Detect which cell encompasses the target text, then output its [x, y] center coordinate. 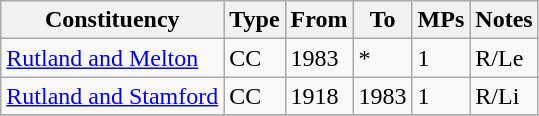
R/Le [504, 58]
Constituency [112, 20]
Rutland and Melton [112, 58]
Type [254, 20]
Notes [504, 20]
R/Li [504, 96]
Rutland and Stamford [112, 96]
MPs [441, 20]
1918 [319, 96]
* [382, 58]
From [319, 20]
To [382, 20]
